Pinpoint the cell where the given text exists, returning its [x, y] midpoint coordinate. 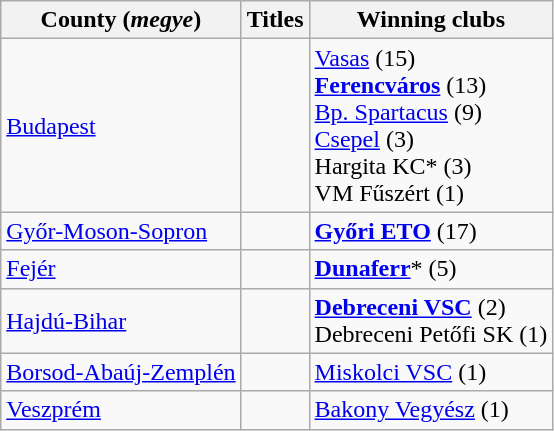
Hajdú-Bihar [121, 320]
Dunaferr* (5) [431, 269]
Budapest [121, 126]
Veszprém [121, 410]
Győri ETO (17) [431, 231]
Győr-Moson-Sopron [121, 231]
Titles [275, 20]
Debreceni VSC (2) Debreceni Petőfi SK (1) [431, 320]
Vasas (15) Ferencváros (13) Bp. Spartacus (9) Csepel (3) Hargita KC* (3) VM Fűszért (1) [431, 126]
Fejér [121, 269]
Miskolci VSC (1) [431, 372]
Bakony Vegyész (1) [431, 410]
County (megye) [121, 20]
Winning clubs [431, 20]
Borsod-Abaúj-Zemplén [121, 372]
